Locate the cell with the specified text and output its [X, Y] center coordinate. 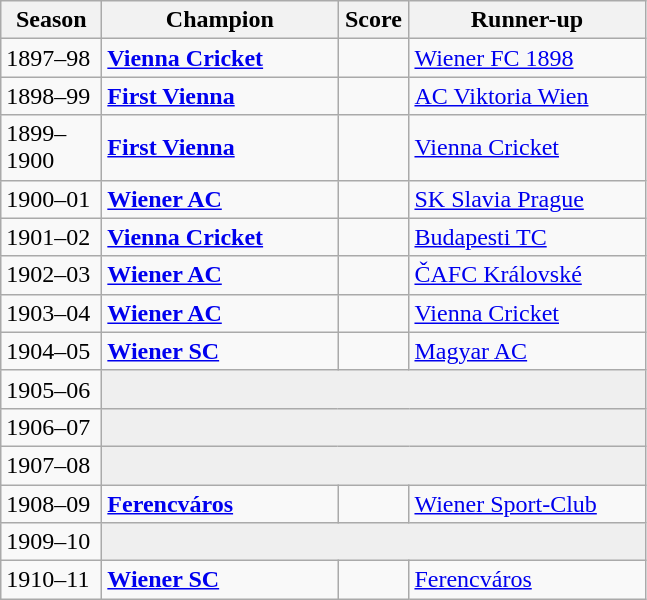
1909–10 [52, 542]
Score [374, 20]
1903–04 [52, 313]
1907–08 [52, 465]
1900–01 [52, 199]
1901–02 [52, 237]
AC Viktoria Wien [527, 96]
Season [52, 20]
Wiener FC 1898 [527, 58]
1899–1900 [52, 148]
1910–11 [52, 580]
ČAFC Královské [527, 275]
1908–09 [52, 503]
Magyar AC [527, 351]
Runner-up [527, 20]
1906–07 [52, 427]
Budapesti TC [527, 237]
SK Slavia Prague [527, 199]
1902–03 [52, 275]
1897–98 [52, 58]
1904–05 [52, 351]
1905–06 [52, 389]
1898–99 [52, 96]
Wiener Sport-Club [527, 503]
Champion [220, 20]
